Provide the [x, y] coordinate of the cell's center where the given text is located.  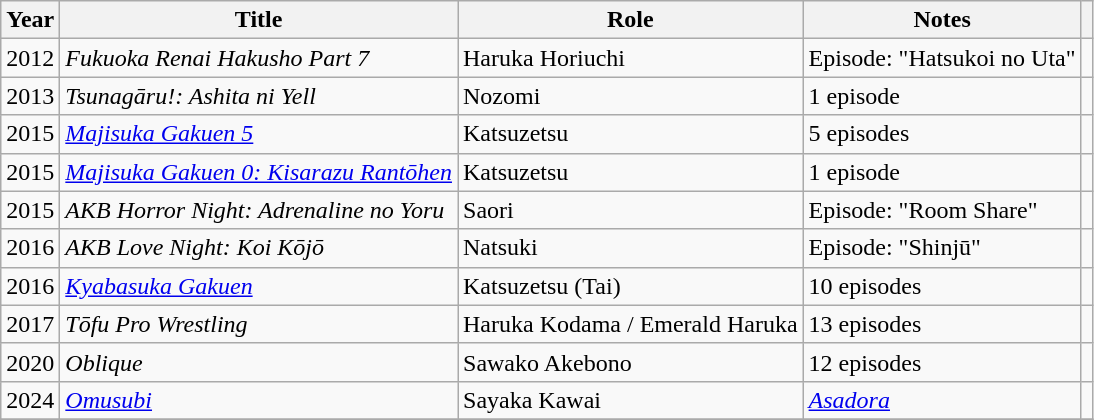
Role [631, 20]
Asadora [942, 400]
5 episodes [942, 134]
Saori [631, 210]
2017 [30, 324]
2013 [30, 96]
AKB Love Night: Koi Kōjō [259, 248]
Natsuki [631, 248]
Sawako Akebono [631, 362]
Episode: "Room Share" [942, 210]
Tsunagāru!: Ashita ni Yell [259, 96]
Title [259, 20]
13 episodes [942, 324]
Haruka Horiuchi [631, 58]
Omusubi [259, 400]
10 episodes [942, 286]
Haruka Kodama / Emerald Haruka [631, 324]
Katsuzetsu (Tai) [631, 286]
Episode: "Hatsukoi no Uta" [942, 58]
Nozomi [631, 96]
Kyabasuka Gakuen [259, 286]
Fukuoka Renai Hakusho Part 7 [259, 58]
Notes [942, 20]
Year [30, 20]
2020 [30, 362]
Oblique [259, 362]
Majisuka Gakuen 0: Kisarazu Rantōhen [259, 172]
12 episodes [942, 362]
Episode: "Shinjū" [942, 248]
Sayaka Kawai [631, 400]
AKB Horror Night: Adrenaline no Yoru [259, 210]
2024 [30, 400]
Tōfu Pro Wrestling [259, 324]
Majisuka Gakuen 5 [259, 134]
2012 [30, 58]
